Pinpoint the cell where the given text exists, returning its (X, Y) midpoint coordinate. 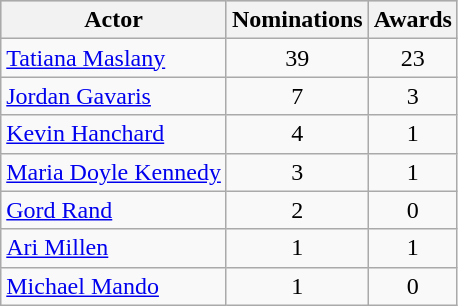
Nominations (297, 20)
2 (297, 210)
39 (297, 58)
Michael Mando (114, 286)
7 (297, 96)
Tatiana Maslany (114, 58)
Jordan Gavaris (114, 96)
Kevin Hanchard (114, 134)
23 (412, 58)
Awards (412, 20)
4 (297, 134)
Ari Millen (114, 248)
Gord Rand (114, 210)
Actor (114, 20)
Maria Doyle Kennedy (114, 172)
